Identify which cell holds the provided text, then report its (x, y) central coordinate. 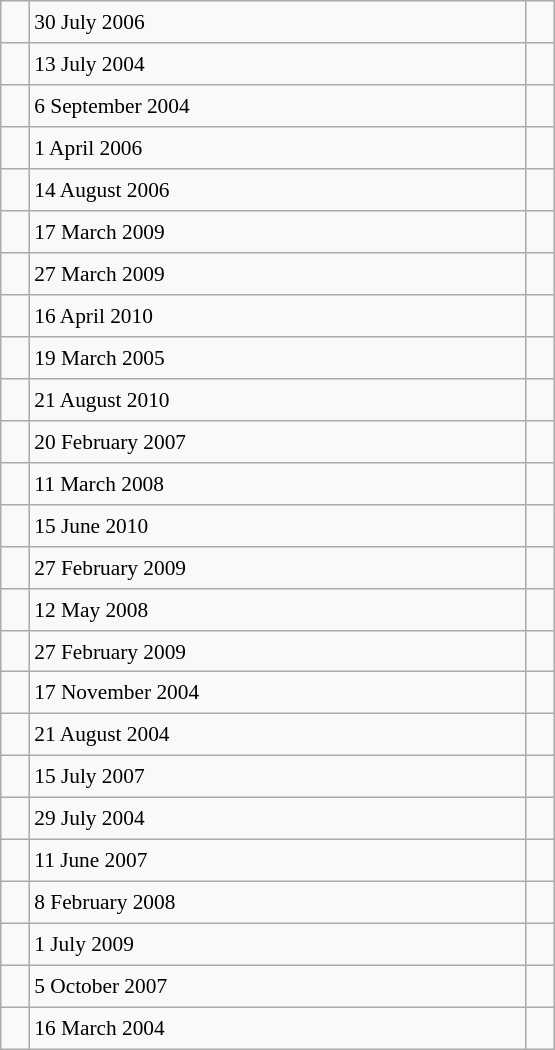
17 March 2009 (278, 232)
21 August 2004 (278, 735)
11 June 2007 (278, 861)
6 September 2004 (278, 106)
29 July 2004 (278, 819)
15 July 2007 (278, 777)
1 April 2006 (278, 148)
12 May 2008 (278, 609)
8 February 2008 (278, 903)
20 February 2007 (278, 441)
21 August 2010 (278, 399)
16 April 2010 (278, 316)
13 July 2004 (278, 64)
11 March 2008 (278, 483)
5 October 2007 (278, 986)
17 November 2004 (278, 693)
14 August 2006 (278, 190)
16 March 2004 (278, 1028)
1 July 2009 (278, 945)
15 June 2010 (278, 525)
30 July 2006 (278, 22)
27 March 2009 (278, 274)
19 March 2005 (278, 358)
